Search for the cell housing the specified text and yield its [x, y] center coordinate. 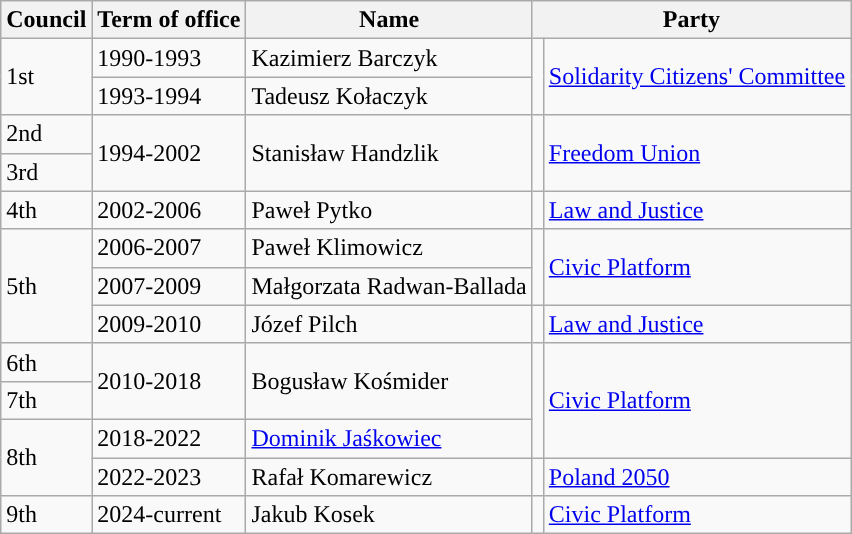
Term of office [169, 20]
6th [46, 362]
8th [46, 457]
1st [46, 77]
9th [46, 515]
Tadeusz Kołaczyk [389, 96]
5th [46, 286]
2024-current [169, 515]
1990-1993 [169, 58]
Kazimierz Barczyk [389, 58]
2009-2010 [169, 324]
Jakub Kosek [389, 515]
Solidarity Citizens' Committee [696, 77]
2018-2022 [169, 438]
Freedom Union [696, 153]
2006-2007 [169, 248]
Dominik Jaśkowiec [389, 438]
Name [389, 20]
Council [46, 20]
1993-1994 [169, 96]
3rd [46, 172]
Rafał Komarewicz [389, 477]
Paweł Pytko [389, 210]
Małgorzata Radwan-Ballada [389, 286]
Party [691, 20]
2022-2023 [169, 477]
2007-2009 [169, 286]
1994-2002 [169, 153]
Poland 2050 [696, 477]
Bogusław Kośmider [389, 381]
Paweł Klimowicz [389, 248]
Stanisław Handzlik [389, 153]
2010-2018 [169, 381]
Józef Pilch [389, 324]
7th [46, 400]
2002-2006 [169, 210]
4th [46, 210]
2nd [46, 134]
